Detect which cell encompasses the target text, then output its [X, Y] center coordinate. 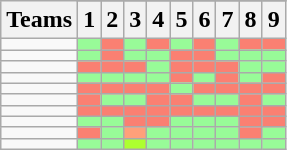
3 [136, 20]
1 [90, 20]
Teams [40, 20]
2 [112, 20]
6 [204, 20]
9 [274, 20]
8 [250, 20]
5 [182, 20]
7 [228, 20]
4 [158, 20]
